For the text-containing cell, return its midpoint in [X, Y] coordinate format. 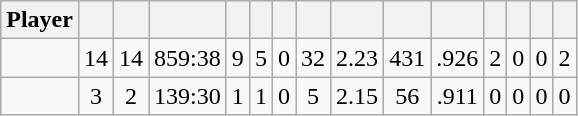
3 [96, 96]
139:30 [188, 96]
859:38 [188, 58]
.911 [458, 96]
.926 [458, 58]
32 [314, 58]
9 [238, 58]
2.15 [358, 96]
56 [408, 96]
2.23 [358, 58]
431 [408, 58]
Player [40, 20]
